Locate the cell with the specified text and output its (X, Y) center coordinate. 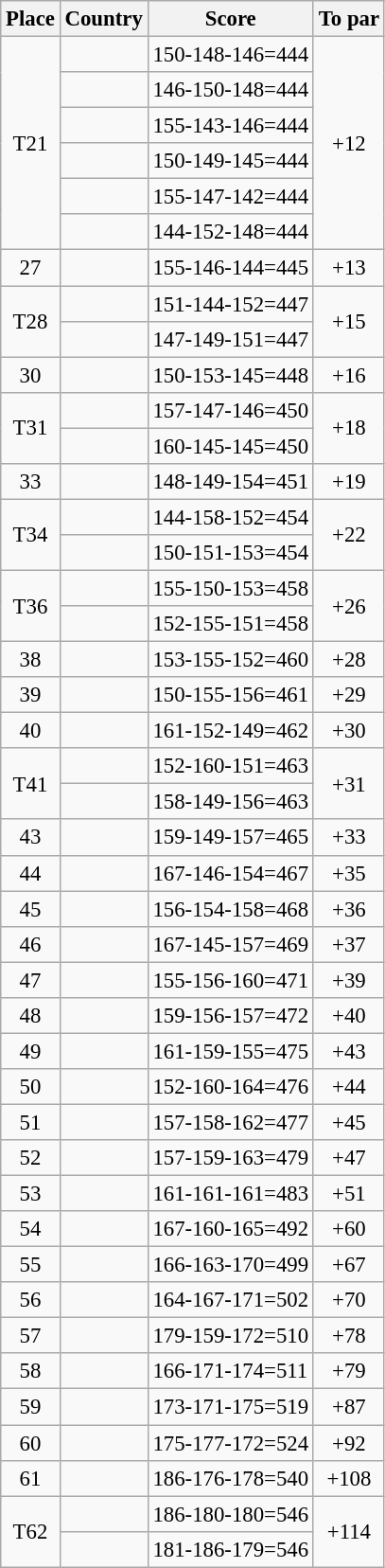
161-152-149=462 (231, 731)
T31 (30, 428)
+44 (348, 1087)
+67 (348, 1265)
45 (30, 909)
+19 (348, 482)
T36 (30, 606)
153-155-152=460 (231, 660)
159-156-157=472 (231, 1016)
43 (30, 838)
52 (30, 1158)
173-171-175=519 (231, 1407)
44 (30, 873)
+13 (348, 268)
+43 (348, 1051)
+22 (348, 534)
167-160-165=492 (231, 1229)
39 (30, 695)
150-155-156=461 (231, 695)
157-158-162=477 (231, 1122)
+26 (348, 606)
+16 (348, 375)
146-150-148=444 (231, 90)
175-177-172=524 (231, 1443)
61 (30, 1478)
161-161-161=483 (231, 1194)
+47 (348, 1158)
161-159-155=475 (231, 1051)
40 (30, 731)
48 (30, 1016)
60 (30, 1443)
+15 (348, 322)
152-155-151=458 (231, 624)
+40 (348, 1016)
+79 (348, 1372)
164-167-171=502 (231, 1300)
T41 (30, 784)
147-149-151=447 (231, 339)
59 (30, 1407)
T34 (30, 534)
Country (104, 19)
155-147-142=444 (231, 197)
58 (30, 1372)
155-146-144=445 (231, 268)
167-146-154=467 (231, 873)
46 (30, 944)
38 (30, 660)
T62 (30, 1532)
+37 (348, 944)
157-147-146=450 (231, 410)
+31 (348, 784)
150-149-145=444 (231, 161)
186-180-180=546 (231, 1514)
+12 (348, 144)
+30 (348, 731)
+35 (348, 873)
159-149-157=465 (231, 838)
+39 (348, 980)
51 (30, 1122)
+33 (348, 838)
150-151-153=454 (231, 553)
160-145-145=450 (231, 446)
+108 (348, 1478)
30 (30, 375)
155-156-160=471 (231, 980)
157-159-163=479 (231, 1158)
+36 (348, 909)
152-160-164=476 (231, 1087)
+29 (348, 695)
166-163-170=499 (231, 1265)
57 (30, 1336)
54 (30, 1229)
+18 (348, 428)
156-154-158=468 (231, 909)
55 (30, 1265)
+60 (348, 1229)
+78 (348, 1336)
+87 (348, 1407)
179-159-172=510 (231, 1336)
33 (30, 482)
181-186-179=546 (231, 1549)
To par (348, 19)
47 (30, 980)
186-176-178=540 (231, 1478)
158-149-156=463 (231, 802)
144-158-152=454 (231, 517)
27 (30, 268)
T28 (30, 322)
148-149-154=451 (231, 482)
+70 (348, 1300)
T21 (30, 144)
150-148-146=444 (231, 55)
Score (231, 19)
144-152-148=444 (231, 232)
152-160-151=463 (231, 766)
+114 (348, 1532)
+51 (348, 1194)
167-145-157=469 (231, 944)
150-153-145=448 (231, 375)
49 (30, 1051)
Place (30, 19)
+92 (348, 1443)
+45 (348, 1122)
166-171-174=511 (231, 1372)
50 (30, 1087)
53 (30, 1194)
151-144-152=447 (231, 304)
+28 (348, 660)
56 (30, 1300)
155-150-153=458 (231, 588)
155-143-146=444 (231, 126)
